Scan for the cell matching the given text and deliver its (x, y) coordinate at center. 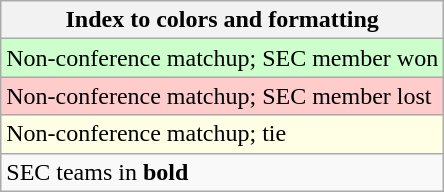
Non-conference matchup; SEC member won (222, 58)
Non-conference matchup; tie (222, 134)
SEC teams in bold (222, 172)
Index to colors and formatting (222, 20)
Non-conference matchup; SEC member lost (222, 96)
